Return the [x, y] coordinate for the center point of the cell that contains the specified text.  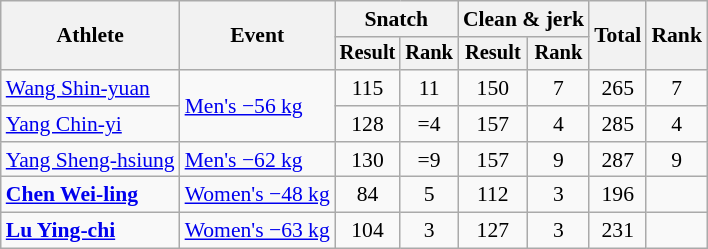
=9 [429, 160]
Event [258, 36]
127 [493, 231]
130 [368, 160]
Women's −63 kg [258, 231]
Yang Chin-yi [90, 124]
=4 [429, 124]
Total [618, 36]
Lu Ying-chi [90, 231]
84 [368, 195]
Yang Sheng-hsiung [90, 160]
231 [618, 231]
104 [368, 231]
Athlete [90, 36]
112 [493, 195]
Wang Shin-yuan [90, 88]
287 [618, 160]
115 [368, 88]
5 [429, 195]
128 [368, 124]
265 [618, 88]
Women's −48 kg [258, 195]
285 [618, 124]
Clean & jerk [524, 19]
Snatch [396, 19]
11 [429, 88]
Men's −56 kg [258, 106]
Men's −62 kg [258, 160]
196 [618, 195]
Chen Wei-ling [90, 195]
150 [493, 88]
